Extract the (x, y) coordinate from the center of the cell holding the provided text.  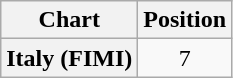
Position (185, 20)
7 (185, 58)
Italy (FIMI) (70, 58)
Chart (70, 20)
